From the cell containing the given text, extract its center point as (x, y) coordinate. 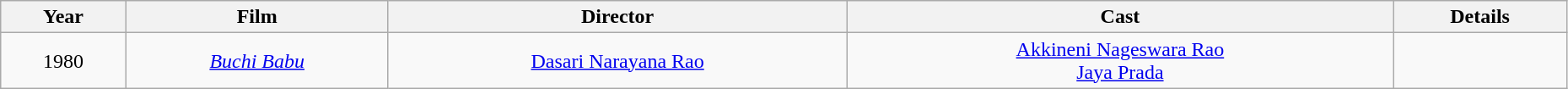
Year (63, 17)
Director (617, 17)
Buchi Babu (256, 61)
Details (1480, 17)
Film (256, 17)
1980 (63, 61)
Cast (1120, 17)
Akkineni Nageswara RaoJaya Prada (1120, 61)
Dasari Narayana Rao (617, 61)
